Search for the cell housing the specified text and yield its [x, y] center coordinate. 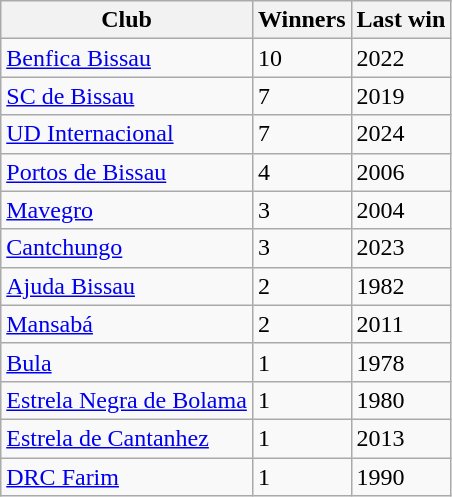
Winners [302, 20]
Cantchungo [127, 248]
Benfica Bissau [127, 58]
Mansabá [127, 324]
Ajuda Bissau [127, 286]
2023 [401, 248]
Mavegro [127, 210]
Portos de Bissau [127, 172]
1982 [401, 286]
2022 [401, 58]
Club [127, 20]
SC de Bissau [127, 96]
DRC Farim [127, 477]
Estrela Negra de Bolama [127, 400]
2004 [401, 210]
2011 [401, 324]
1980 [401, 400]
Bula [127, 362]
UD Internacional [127, 134]
2006 [401, 172]
2024 [401, 134]
10 [302, 58]
2019 [401, 96]
Estrela de Cantanhez [127, 438]
Last win [401, 20]
1990 [401, 477]
2013 [401, 438]
4 [302, 172]
1978 [401, 362]
